Extract the (X, Y) coordinate from the center of the cell holding the provided text.  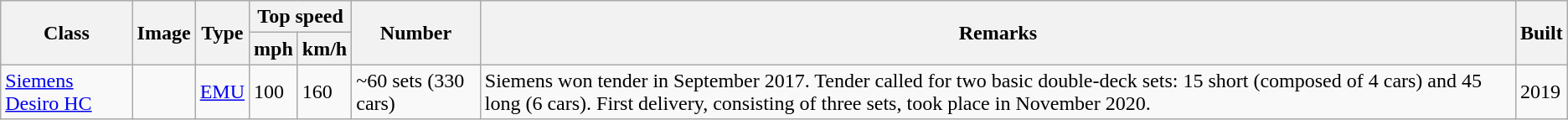
EMU (222, 92)
2019 (1541, 92)
160 (324, 92)
mph (274, 49)
Type (222, 33)
Number (416, 33)
100 (274, 92)
~60 sets (330 cars) (416, 92)
Siemens Desiro HC (67, 92)
Top speed (301, 17)
km/h (324, 49)
Built (1541, 33)
Remarks (998, 33)
Image (164, 33)
Class (67, 33)
